Pinpoint the cell where the given text exists, returning its (X, Y) midpoint coordinate. 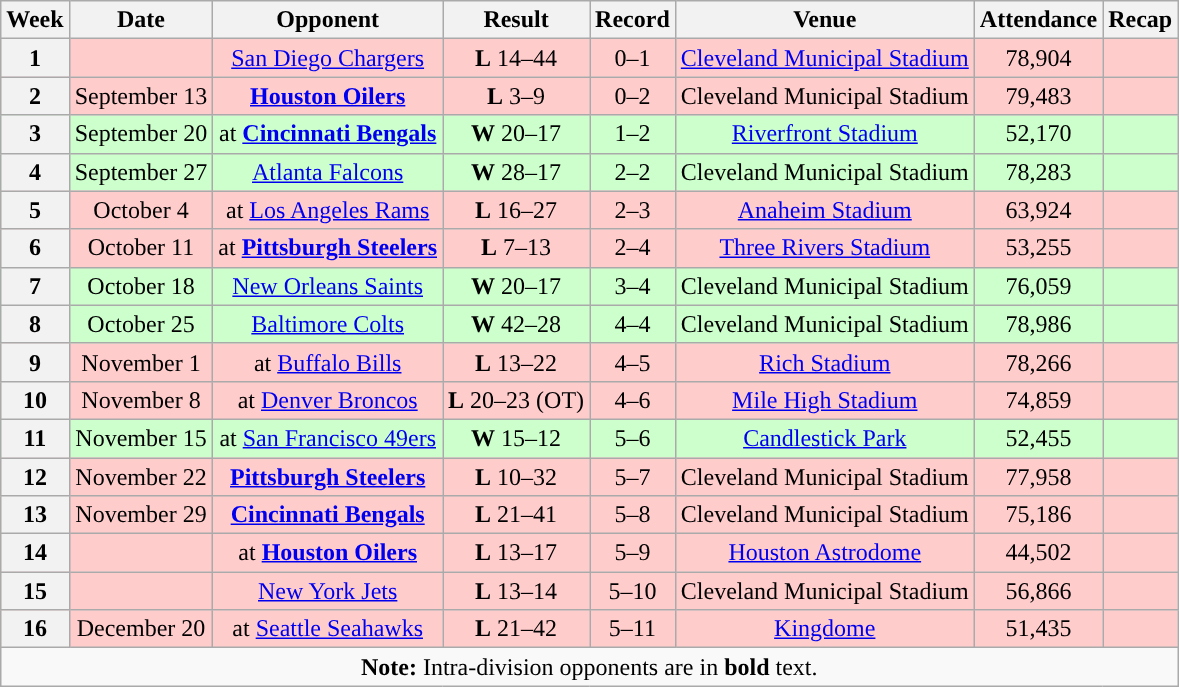
79,483 (1038, 96)
2–3 (633, 210)
New York Jets (328, 591)
2–4 (633, 248)
Three Rivers Stadium (824, 248)
Attendance (1038, 20)
Note: Intra-division opponents are in bold text. (590, 667)
6 (35, 248)
8 (35, 324)
1 (35, 58)
78,986 (1038, 324)
at Houston Oilers (328, 553)
October 25 (141, 324)
5–6 (633, 438)
3 (35, 134)
53,255 (1038, 248)
November 1 (141, 362)
New Orleans Saints (328, 286)
4 (35, 172)
Mile High Stadium (824, 400)
44,502 (1038, 553)
L 3–9 (516, 96)
at San Francisco 49ers (328, 438)
0–2 (633, 96)
Baltimore Colts (328, 324)
Cincinnati Bengals (328, 515)
Anaheim Stadium (824, 210)
San Diego Chargers (328, 58)
L 13–22 (516, 362)
Week (35, 20)
52,170 (1038, 134)
October 11 (141, 248)
4–4 (633, 324)
Recap (1140, 20)
51,435 (1038, 629)
at Los Angeles Rams (328, 210)
2 (35, 96)
L 21–42 (516, 629)
9 (35, 362)
15 (35, 591)
L 16–27 (516, 210)
11 (35, 438)
Pittsburgh Steelers (328, 477)
Record (633, 20)
5–10 (633, 591)
2–2 (633, 172)
14 (35, 553)
16 (35, 629)
12 (35, 477)
November 22 (141, 477)
63,924 (1038, 210)
October 4 (141, 210)
at Buffalo Bills (328, 362)
at Cincinnati Bengals (328, 134)
November 8 (141, 400)
78,266 (1038, 362)
at Pittsburgh Steelers (328, 248)
13 (35, 515)
52,455 (1038, 438)
Result (516, 20)
W 15–12 (516, 438)
November 15 (141, 438)
5–11 (633, 629)
W 42–28 (516, 324)
3–4 (633, 286)
Kingdome (824, 629)
September 27 (141, 172)
7 (35, 286)
5–7 (633, 477)
L 10–32 (516, 477)
Date (141, 20)
December 20 (141, 629)
L 7–13 (516, 248)
4–6 (633, 400)
Rich Stadium (824, 362)
at Denver Broncos (328, 400)
76,059 (1038, 286)
4–5 (633, 362)
September 13 (141, 96)
L 13–14 (516, 591)
56,866 (1038, 591)
Venue (824, 20)
1–2 (633, 134)
W 28–17 (516, 172)
5–8 (633, 515)
0–1 (633, 58)
at Seattle Seahawks (328, 629)
Atlanta Falcons (328, 172)
Houston Oilers (328, 96)
10 (35, 400)
L 13–17 (516, 553)
Riverfront Stadium (824, 134)
74,859 (1038, 400)
5–9 (633, 553)
L 14–44 (516, 58)
Opponent (328, 20)
Houston Astrodome (824, 553)
L 20–23 (OT) (516, 400)
November 29 (141, 515)
78,283 (1038, 172)
L 21–41 (516, 515)
October 18 (141, 286)
5 (35, 210)
78,904 (1038, 58)
77,958 (1038, 477)
September 20 (141, 134)
75,186 (1038, 515)
Candlestick Park (824, 438)
